Return [x, y] of the center of cell containing provided text 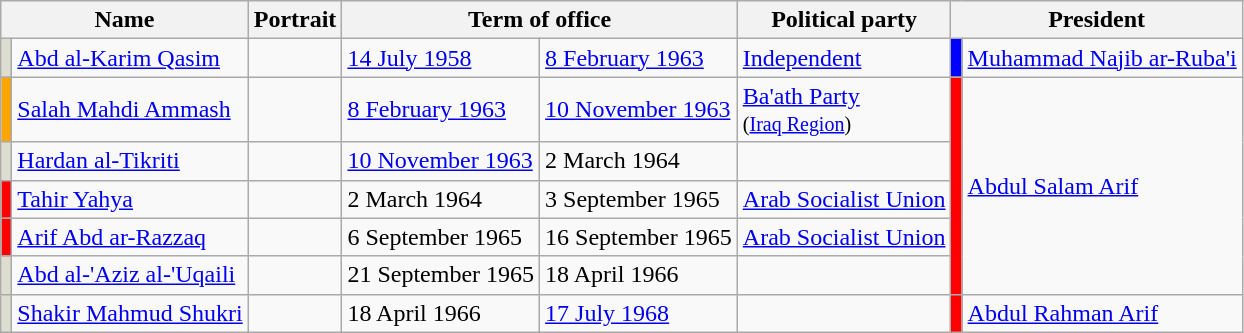
Political party [844, 20]
Abd al-'Aziz al-'Uqaili [130, 275]
Ba'ath Party(Iraq Region) [844, 110]
21 September 1965 [441, 275]
Abdul Salam Arif [1102, 186]
Term of office [540, 20]
Hardan al-Tikriti [130, 161]
Portrait [295, 20]
Shakir Mahmud Shukri [130, 313]
6 September 1965 [441, 237]
3 September 1965 [639, 199]
Arif Abd ar-Razzaq [130, 237]
Independent [844, 58]
Abdul Rahman Arif [1102, 313]
14 July 1958 [441, 58]
17 July 1968 [639, 313]
Name [124, 20]
Salah Mahdi Ammash [130, 110]
Tahir Yahya [130, 199]
16 September 1965 [639, 237]
President [1096, 20]
Muhammad Najib ar-Ruba'i [1102, 58]
Abd al-Karim Qasim [130, 58]
